Detect which cell encompasses the target text, then output its (x, y) center coordinate. 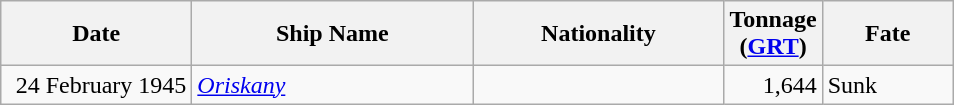
Tonnage (GRT) (773, 34)
Nationality (598, 34)
1,644 (773, 85)
Oriskany (332, 85)
Sunk (888, 85)
Fate (888, 34)
Date (96, 34)
24 February 1945 (96, 85)
Ship Name (332, 34)
